Search for the cell housing the specified text and yield its (X, Y) center coordinate. 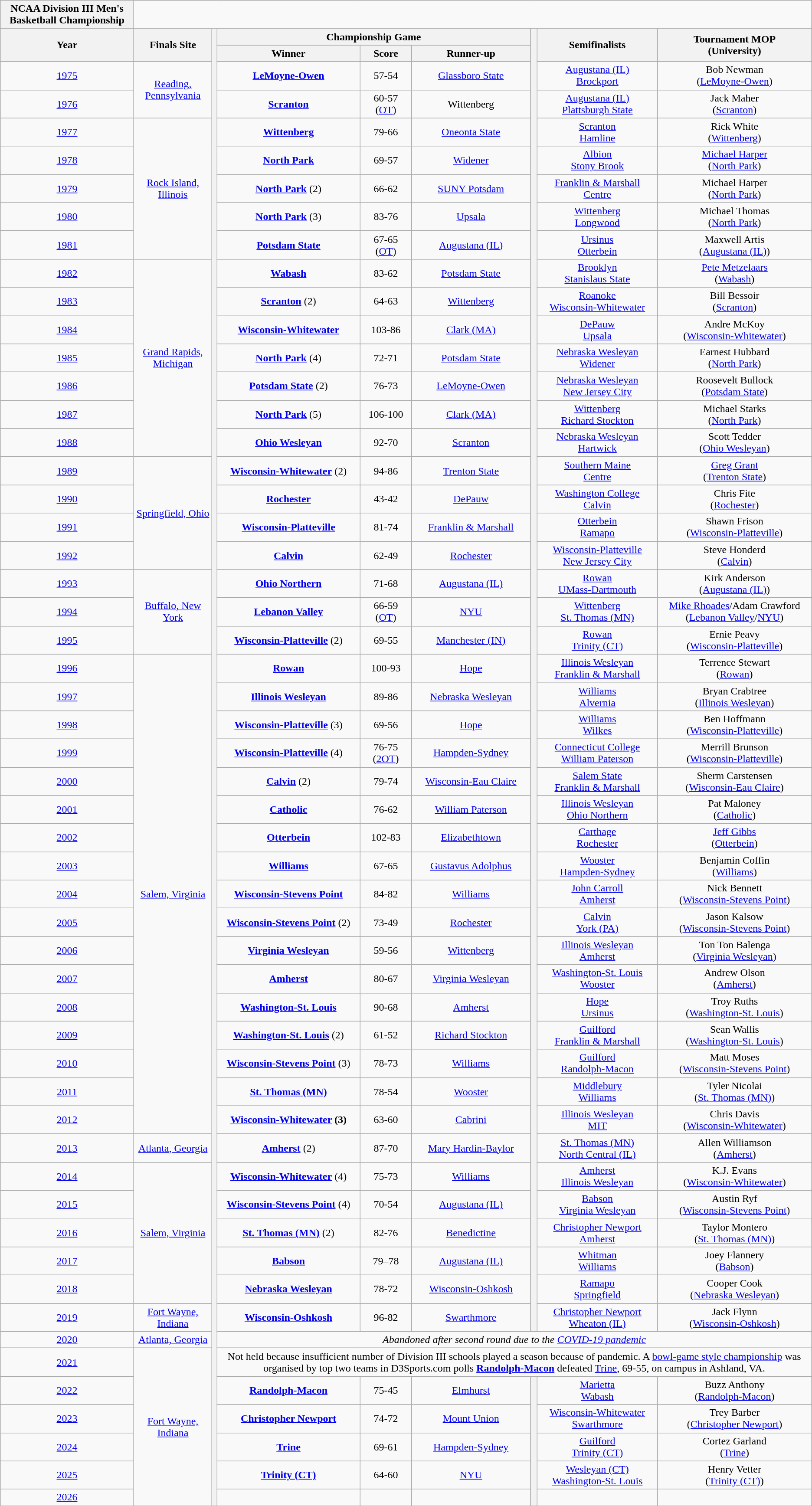
RowanTrinity (CT) (598, 640)
43-42 (386, 499)
GuilfordRandolph-Macon (598, 1064)
Nebraska WesleyanHartwick (598, 442)
2020 (67, 1340)
HopeUrsinus (598, 1007)
Steve Honderd(Calvin) (735, 555)
100-93 (386, 668)
2023 (67, 1418)
North Park (2) (288, 188)
1986 (67, 386)
Championship Game (374, 37)
Lebanon Valley (288, 612)
Swarthmore (471, 1318)
Illinois WesleyanAmherst (598, 951)
Wabash (288, 273)
2019 (67, 1318)
GuilfordFranklin & Marshall (598, 1035)
2000 (67, 781)
WittenbergSt. Thomas (MN) (598, 612)
92-70 (386, 442)
Wooster (471, 1091)
Nick Bennett(Wisconsin-Stevens Point) (735, 894)
2013 (67, 1148)
Jack Flynn(Wisconsin-Oshkosh) (735, 1318)
74-72 (386, 1418)
Christopher NewportAmherst (598, 1233)
Washington CollegeCalvin (598, 499)
North Park (5) (288, 415)
2009 (67, 1035)
RamapoSpringfield (598, 1289)
AlbionStony Brook (598, 160)
Cooper Cook(Nebraska Wesleyan) (735, 1289)
76-75(2OT) (386, 753)
2024 (67, 1447)
Otterbein (288, 838)
1977 (67, 132)
Greg Grant(Trenton State) (735, 471)
Wisconsin-Whitewater (3) (288, 1120)
Wisconsin-Platteville (3) (288, 724)
1976 (67, 104)
Merrill Brunson(Wisconsin-Platteville) (735, 753)
Christopher Newport (288, 1418)
79-74 (386, 781)
Jack Maher(Scranton) (735, 104)
Illinois Wesleyan (288, 697)
Chris Fite(Rochester) (735, 499)
79-66 (386, 132)
Wisconsin-Platteville (2) (288, 640)
1993 (67, 584)
2012 (67, 1120)
Wisconsin-Platteville (4) (288, 753)
Augustana (IL)Brockport (598, 75)
Wisconsin-Whitewater (2) (288, 471)
William Paterson (471, 809)
2022 (67, 1391)
St. Thomas (MN) (2) (288, 1233)
DePauwUpsala (598, 330)
OtterbeinRamapo (598, 527)
K.J. Evans(Wisconsin-Whitewater) (735, 1176)
Tyler Nicolai(St. Thomas (MN)) (735, 1091)
78-72 (386, 1289)
2001 (67, 809)
Oneonta State (471, 132)
Richard Stockton (471, 1035)
Finals Site (173, 45)
2018 (67, 1289)
MariettaWabash (598, 1391)
1987 (67, 415)
Rock Island, Illinois (173, 188)
1990 (67, 499)
Illinois WesleyanFranklin & Marshall (598, 668)
Scott Tedder(Ohio Wesleyan) (735, 442)
81-74 (386, 527)
Austin Ryf(Wisconsin-Stevens Point) (735, 1204)
St. Thomas (MN)North Central (IL) (598, 1148)
2008 (67, 1007)
Shawn Frison(Wisconsin-Platteville) (735, 527)
1983 (67, 301)
Wesleyan (CT)Washington-St. Louis (598, 1475)
Upsala (471, 217)
2010 (67, 1064)
Washington-St. LouisWooster (598, 979)
Cortez Garland(Trine) (735, 1447)
Wisconsin-PlattevilleNew Jersey City (598, 555)
Winner (288, 53)
WhitmanWilliams (598, 1261)
1984 (67, 330)
Amherst (2) (288, 1148)
90-68 (386, 1007)
1996 (67, 668)
1978 (67, 160)
2007 (67, 979)
Chris Davis(Wisconsin-Whitewater) (735, 1120)
103-86 (386, 330)
Jeff Gibbs(Otterbein) (735, 838)
63-60 (386, 1120)
Nebraska WesleyanNew Jersey City (598, 386)
Trine (288, 1447)
Earnest Hubbard(North Park) (735, 358)
CarthageRochester (598, 838)
73-49 (386, 922)
2006 (67, 951)
Buzz Anthony(Randolph-Macon) (735, 1391)
2016 (67, 1233)
GuilfordTrinity (CT) (598, 1447)
1994 (67, 612)
Taylor Montero(St. Thomas (MN)) (735, 1233)
78-54 (386, 1091)
Franklin & Marshall (471, 527)
102-83 (386, 838)
AmherstIllinois Wesleyan (598, 1176)
Illinois WesleyanMIT (598, 1120)
76-73 (386, 386)
75-45 (386, 1391)
2002 (67, 838)
87-70 (386, 1148)
UrsinusOtterbein (598, 245)
CalvinYork (PA) (598, 922)
Benjamin Coffin(Williams) (735, 866)
Elmhurst (471, 1391)
69-55 (386, 640)
Ohio Northern (288, 584)
2021 (67, 1362)
Randolph-Macon (288, 1391)
1998 (67, 724)
Rick White(Wittenberg) (735, 132)
Glassboro State (471, 75)
64-60 (386, 1475)
Scranton (2) (288, 301)
DePauw (471, 499)
Abandoned after second round due to the COVID-19 pandemic (514, 1340)
Semifinalists (598, 45)
80-67 (386, 979)
Wisconsin-Platteville (288, 527)
Gustavus Adolphus (471, 866)
2004 (67, 894)
79–78 (386, 1261)
Henry Vetter(Trinity (CT)) (735, 1475)
Elizabethtown (471, 838)
Terrence Stewart(Rowan) (735, 668)
67-65(OT) (386, 245)
1997 (67, 697)
Year (67, 45)
Andrew Olson(Amherst) (735, 979)
Michael Starks(North Park) (735, 415)
Southern MaineCentre (598, 471)
83-76 (386, 217)
MiddleburyWilliams (598, 1091)
94-86 (386, 471)
1995 (67, 640)
64-63 (386, 301)
Potsdam State (2) (288, 386)
83-62 (386, 273)
Jason Kalsow(Wisconsin-Stevens Point) (735, 922)
Trenton State (471, 471)
Wisconsin-Stevens Point (3) (288, 1064)
Calvin (2) (288, 781)
NCAA Division III Men's Basketball Championship (67, 15)
69-57 (386, 160)
Franklin & MarshallCentre (598, 188)
Wisconsin-Eau Claire (471, 781)
Augustana (IL)Plattsburgh State (598, 104)
Wisconsin-WhitewaterSwarthmore (598, 1418)
1982 (67, 273)
Wisconsin-Stevens Point (2) (288, 922)
Christopher NewportWheaton (IL) (598, 1318)
1999 (67, 753)
Manchester (IN) (471, 640)
69-56 (386, 724)
2015 (67, 1204)
2014 (67, 1176)
Salem StateFranklin & Marshall (598, 781)
WilliamsWilkes (598, 724)
84-82 (386, 894)
2017 (67, 1261)
BabsonVirginia Wesleyan (598, 1204)
Sean Wallis(Washington-St. Louis) (735, 1035)
69-61 (386, 1447)
Maxwell Artis(Augustana (IL)) (735, 245)
Widener (471, 160)
BrooklynStanislaus State (598, 273)
Wisconsin-Stevens Point (288, 894)
Wisconsin-Whitewater (288, 330)
Mary Hardin-Baylor (471, 1148)
1979 (67, 188)
Mount Union (471, 1418)
72-71 (386, 358)
Andre McKoy(Wisconsin-Whitewater) (735, 330)
Nebraska WesleyanWidener (598, 358)
1985 (67, 358)
St. Thomas (MN) (288, 1091)
2025 (67, 1475)
WittenbergLongwood (598, 217)
WilliamsAlvernia (598, 697)
Ohio Wesleyan (288, 442)
70-54 (386, 1204)
Bob Newman(LeMoyne-Owen) (735, 75)
Wisconsin-Whitewater (4) (288, 1176)
Connecticut CollegeWilliam Paterson (598, 753)
Grand Rapids, Michigan (173, 357)
106-100 (386, 415)
Trinity (CT) (288, 1475)
Matt Moses(Wisconsin-Stevens Point) (735, 1064)
1980 (67, 217)
1988 (67, 442)
Washington-St. Louis (2) (288, 1035)
Ben Hoffmann(Wisconsin-Platteville) (735, 724)
Bryan Crabtree(Illinois Wesleyan) (735, 697)
RoanokeWisconsin-Whitewater (598, 301)
Calvin (288, 555)
WittenbergRichard Stockton (598, 415)
2003 (67, 866)
Score (386, 53)
75-73 (386, 1176)
1989 (67, 471)
Runner-up (471, 53)
SUNY Potsdam (471, 188)
Catholic (288, 809)
2011 (67, 1091)
WoosterHampden-Sydney (598, 866)
North Park (3) (288, 217)
96-82 (386, 1318)
John CarrollAmherst (598, 894)
1991 (67, 527)
Cabrini (471, 1120)
Bill Bessoir(Scranton) (735, 301)
Babson (288, 1261)
Kirk Anderson(Augustana (IL)) (735, 584)
Allen Williamson(Amherst) (735, 1148)
62-49 (386, 555)
ScrantonHamline (598, 132)
61-52 (386, 1035)
Ton Ton Balenga(Virginia Wesleyan) (735, 951)
Rowan (288, 668)
67-65 (386, 866)
66-59(OT) (386, 612)
89-86 (386, 697)
76-62 (386, 809)
66-62 (386, 188)
2005 (67, 922)
1981 (67, 245)
Troy Ruths(Washington-St. Louis) (735, 1007)
78-73 (386, 1064)
Michael Thomas(North Park) (735, 217)
60-57(OT) (386, 104)
1992 (67, 555)
Sherm Carstensen(Wisconsin-Eau Claire) (735, 781)
59-56 (386, 951)
Pat Maloney(Catholic) (735, 809)
57-54 (386, 75)
Reading, Pennsylvania (173, 90)
82-76 (386, 1233)
Tournament MOP(University) (735, 45)
Joey Flannery(Babson) (735, 1261)
Mike Rhoades/Adam Crawford(Lebanon Valley/NYU) (735, 612)
Buffalo, New York (173, 612)
Wisconsin-Stevens Point (4) (288, 1204)
Illinois WesleyanOhio Northern (598, 809)
Springfield, Ohio (173, 513)
Pete Metzelaars(Wabash) (735, 273)
2026 (67, 1497)
1975 (67, 75)
North Park (288, 160)
Benedictine (471, 1233)
RowanUMass-Dartmouth (598, 584)
Washington-St. Louis (288, 1007)
Ernie Peavy(Wisconsin-Platteville) (735, 640)
North Park (4) (288, 358)
Trey Barber(Christopher Newport) (735, 1418)
71-68 (386, 584)
Roosevelt Bullock(Potsdam State) (735, 386)
